Return the (x, y) coordinate for the center point of the cell that contains the specified text.  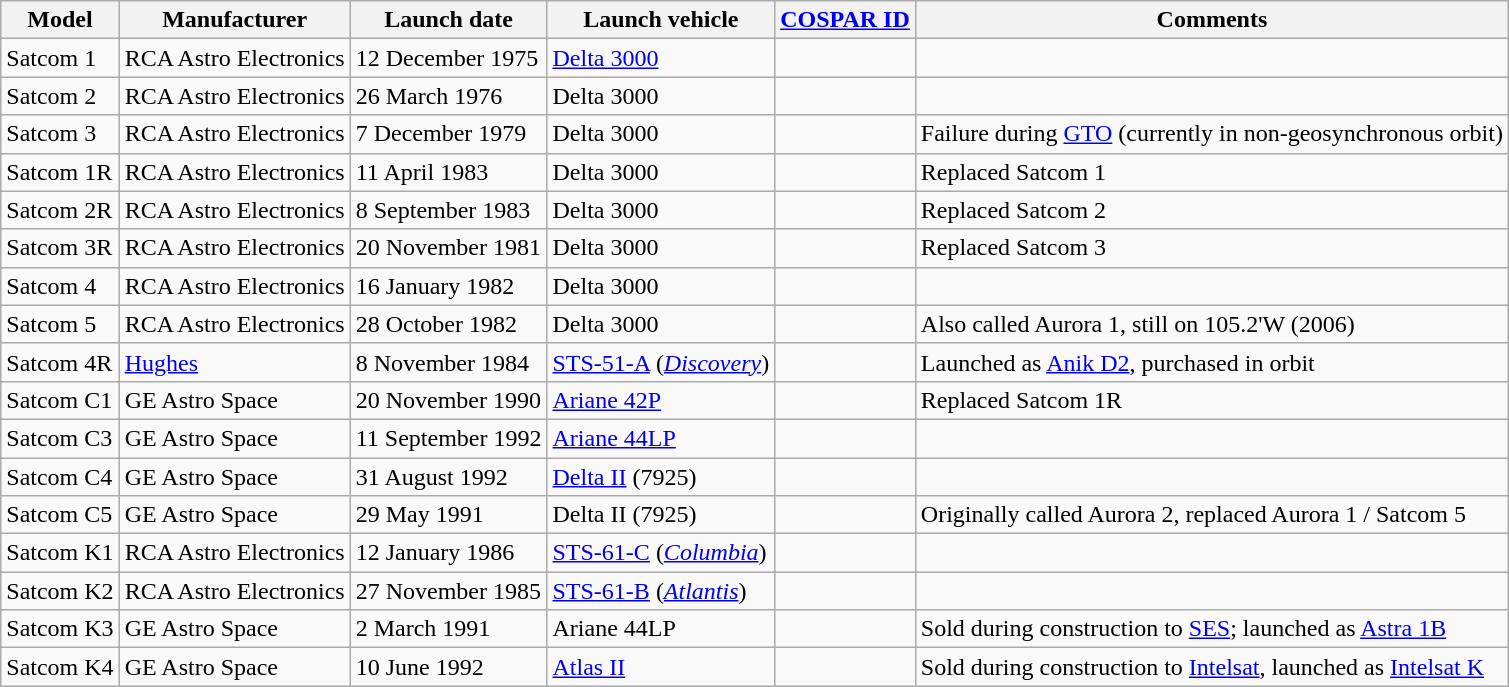
20 November 1981 (448, 248)
Sold during construction to Intelsat, launched as Intelsat K (1212, 667)
20 November 1990 (448, 400)
Satcom 3R (60, 248)
Manufacturer (234, 20)
Satcom 4R (60, 362)
Failure during GTO (currently in non-geosynchronous orbit) (1212, 134)
STS-51-A (Discovery) (661, 362)
Satcom 1 (60, 58)
12 January 1986 (448, 553)
Hughes (234, 362)
31 August 1992 (448, 477)
Satcom K4 (60, 667)
Satcom C3 (60, 438)
Satcom K1 (60, 553)
8 November 1984 (448, 362)
Also called Aurora 1, still on 105.2'W (2006) (1212, 324)
Replaced Satcom 2 (1212, 210)
Atlas II (661, 667)
2 March 1991 (448, 629)
10 June 1992 (448, 667)
12 December 1975 (448, 58)
Comments (1212, 20)
26 March 1976 (448, 96)
Replaced Satcom 3 (1212, 248)
Satcom K2 (60, 591)
Launched as Anik D2, purchased in orbit (1212, 362)
Originally called Aurora 2, replaced Aurora 1 / Satcom 5 (1212, 515)
Satcom 2 (60, 96)
Satcom 2R (60, 210)
Satcom K3 (60, 629)
Replaced Satcom 1R (1212, 400)
29 May 1991 (448, 515)
STS-61-B (Atlantis) (661, 591)
STS-61-C (Columbia) (661, 553)
7 December 1979 (448, 134)
Satcom 3 (60, 134)
Satcom 5 (60, 324)
Satcom C5 (60, 515)
Satcom C4 (60, 477)
Launch vehicle (661, 20)
28 October 1982 (448, 324)
Satcom 4 (60, 286)
27 November 1985 (448, 591)
Sold during construction to SES; launched as Astra 1B (1212, 629)
16 January 1982 (448, 286)
8 September 1983 (448, 210)
11 April 1983 (448, 172)
Ariane 42P (661, 400)
Model (60, 20)
11 September 1992 (448, 438)
Satcom C1 (60, 400)
Launch date (448, 20)
COSPAR ID (846, 20)
Satcom 1R (60, 172)
Replaced Satcom 1 (1212, 172)
